Pinpoint the cell where the given text exists, returning its [x, y] midpoint coordinate. 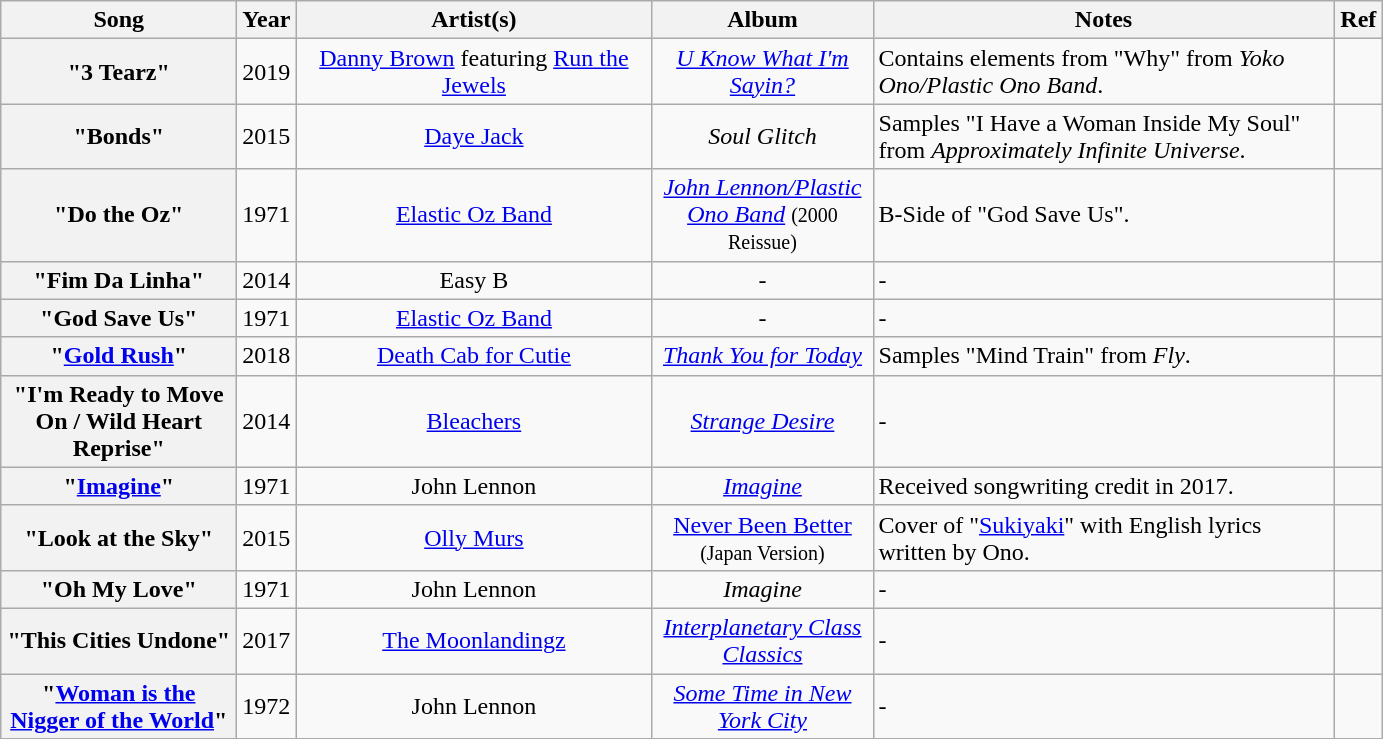
2019 [266, 72]
Received songwriting credit in 2017. [1104, 486]
1972 [266, 706]
"Do the Oz" [119, 215]
"Look at the Sky" [119, 538]
Death Cab for Cutie [474, 356]
Thank You for Today [762, 356]
Interplanetary Class Classics [762, 640]
The Moonlandingz [474, 640]
Notes [1104, 20]
Samples "Mind Train" from Fly. [1104, 356]
Cover of "Sukiyaki" with English lyrics written by Ono. [1104, 538]
2018 [266, 356]
Some Time in New York City [762, 706]
"Imagine" [119, 486]
"Woman is the Nigger of the World" [119, 706]
Song [119, 20]
Strange Desire [762, 421]
Olly Murs [474, 538]
Easy B [474, 280]
2017 [266, 640]
"Gold Rush" [119, 356]
B-Side of "God Save Us". [1104, 215]
Bleachers [474, 421]
John Lennon/Plastic Ono Band (2000 Reissue) [762, 215]
Year [266, 20]
"God Save Us" [119, 318]
Never Been Better (Japan Version) [762, 538]
Album [762, 20]
Artist(s) [474, 20]
"This Cities Undone" [119, 640]
"Bonds" [119, 136]
Contains elements from "Why" from Yoko Ono/Plastic Ono Band. [1104, 72]
U Know What I'm Sayin? [762, 72]
"Oh My Love" [119, 589]
"I'm Ready to Move On / Wild Heart Reprise" [119, 421]
"Fim Da Linha" [119, 280]
Samples "I Have a Woman Inside My Soul" from Approximately Infinite Universe. [1104, 136]
"3 Tearz" [119, 72]
Danny Brown featuring Run the Jewels [474, 72]
Ref [1358, 20]
Daye Jack [474, 136]
Soul Glitch [762, 136]
